Search for the cell housing the specified text and yield its [x, y] center coordinate. 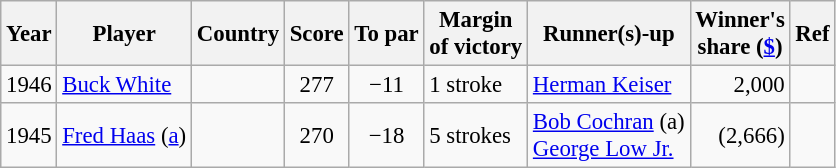
Buck White [124, 85]
Fred Haas (a) [124, 136]
To par [386, 34]
Year [29, 34]
Marginof victory [476, 34]
5 strokes [476, 136]
Bob Cochran (a) George Low Jr. [609, 136]
Herman Keiser [609, 85]
Score [316, 34]
−18 [386, 136]
1 stroke [476, 85]
1945 [29, 136]
277 [316, 85]
Runner(s)-up [609, 34]
−11 [386, 85]
270 [316, 136]
Winner'sshare ($) [740, 34]
2,000 [740, 85]
Ref [812, 34]
1946 [29, 85]
Player [124, 34]
Country [238, 34]
(2,666) [740, 136]
